Search for the cell housing the specified text and yield its [X, Y] center coordinate. 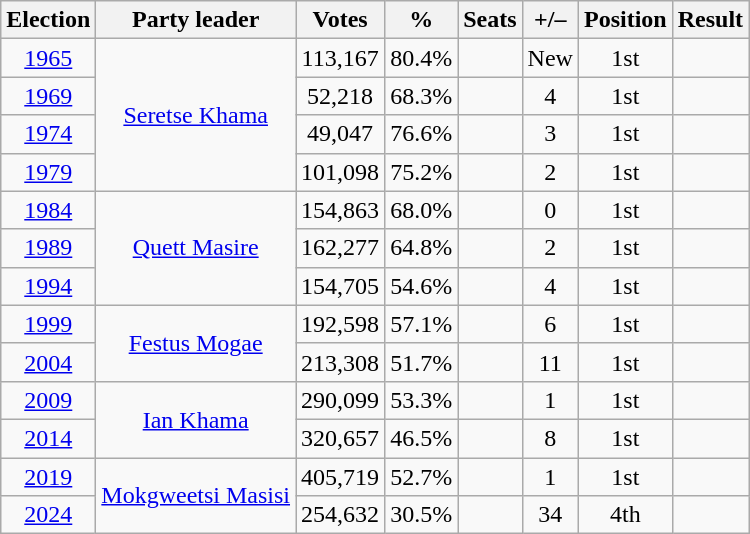
1989 [48, 248]
1969 [48, 96]
Election [48, 20]
Votes [340, 20]
64.8% [422, 248]
53.3% [422, 400]
1994 [48, 286]
3 [550, 134]
Quett Masire [196, 248]
Party leader [196, 20]
Ian Khama [196, 419]
101,098 [340, 172]
154,705 [340, 286]
30.5% [422, 515]
80.4% [422, 58]
113,167 [340, 58]
51.7% [422, 362]
Result [710, 20]
213,308 [340, 362]
2019 [48, 477]
Seretse Khama [196, 115]
Mokgweetsi Masisi [196, 496]
68.0% [422, 210]
1979 [48, 172]
68.3% [422, 96]
75.2% [422, 172]
52,218 [340, 96]
57.1% [422, 324]
162,277 [340, 248]
2014 [48, 438]
52.7% [422, 477]
11 [550, 362]
192,598 [340, 324]
8 [550, 438]
2024 [48, 515]
% [422, 20]
New [550, 58]
49,047 [340, 134]
1965 [48, 58]
34 [550, 515]
0 [550, 210]
Position [625, 20]
2009 [48, 400]
+/– [550, 20]
320,657 [340, 438]
154,863 [340, 210]
76.6% [422, 134]
6 [550, 324]
Seats [490, 20]
2004 [48, 362]
54.6% [422, 286]
405,719 [340, 477]
1999 [48, 324]
1984 [48, 210]
254,632 [340, 515]
1974 [48, 134]
4th [625, 515]
290,099 [340, 400]
46.5% [422, 438]
Festus Mogae [196, 343]
